Locate the cell with the specified text and output its [x, y] center coordinate. 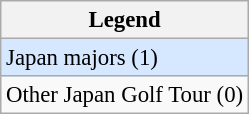
Other Japan Golf Tour (0) [125, 95]
Japan majors (1) [125, 58]
Legend [125, 20]
